Find where the given text appears and provide that cell's center as [x, y] coordinate. 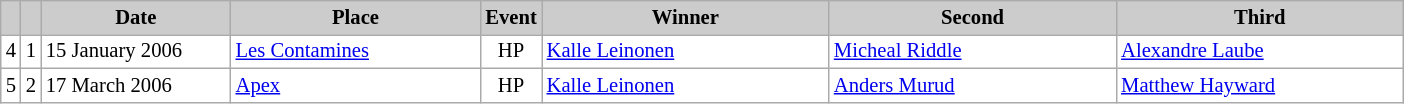
Winner [686, 17]
Second [972, 17]
Anders Murud [972, 85]
Event [510, 17]
17 March 2006 [136, 85]
15 January 2006 [136, 51]
Les Contamines [356, 51]
5 [11, 85]
1 [31, 51]
Matthew Hayward [1260, 85]
Third [1260, 17]
4 [11, 51]
Date [136, 17]
2 [31, 85]
Micheal Riddle [972, 51]
Alexandre Laube [1260, 51]
Apex [356, 85]
Place [356, 17]
